Detect which cell encompasses the target text, then output its [x, y] center coordinate. 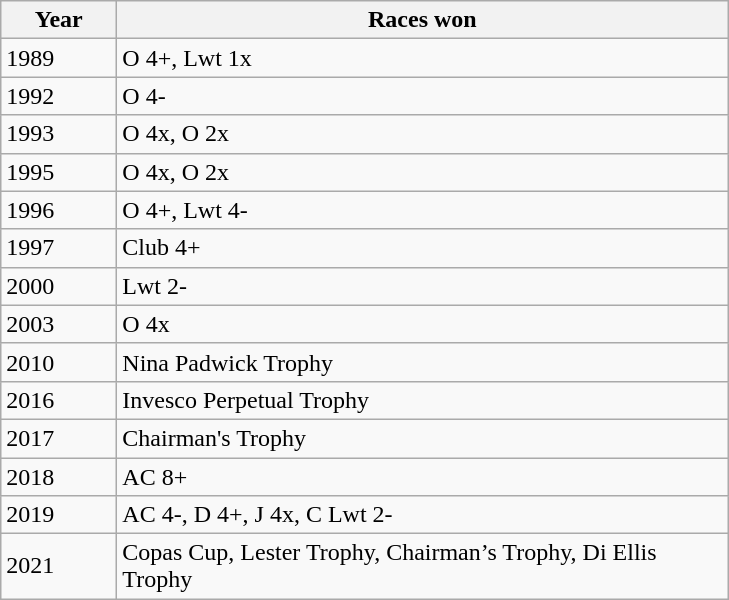
Invesco Perpetual Trophy [422, 400]
1993 [59, 134]
Races won [422, 20]
1996 [59, 210]
AC 8+ [422, 477]
2016 [59, 400]
Nina Padwick Trophy [422, 362]
1989 [59, 58]
2021 [59, 566]
Lwt 2- [422, 286]
2019 [59, 515]
Club 4+ [422, 248]
O 4x [422, 324]
Year [59, 20]
2018 [59, 477]
2003 [59, 324]
Copas Cup, Lester Trophy, Chairman’s Trophy, Di Ellis Trophy [422, 566]
1997 [59, 248]
O 4+, Lwt 1x [422, 58]
2010 [59, 362]
Chairman's Trophy [422, 438]
1995 [59, 172]
2017 [59, 438]
O 4+, Lwt 4- [422, 210]
O 4- [422, 96]
AC 4-, D 4+, J 4x, C Lwt 2- [422, 515]
2000 [59, 286]
1992 [59, 96]
